Capture the cell that displays the provided text and extract its (X, Y) central coordinate. 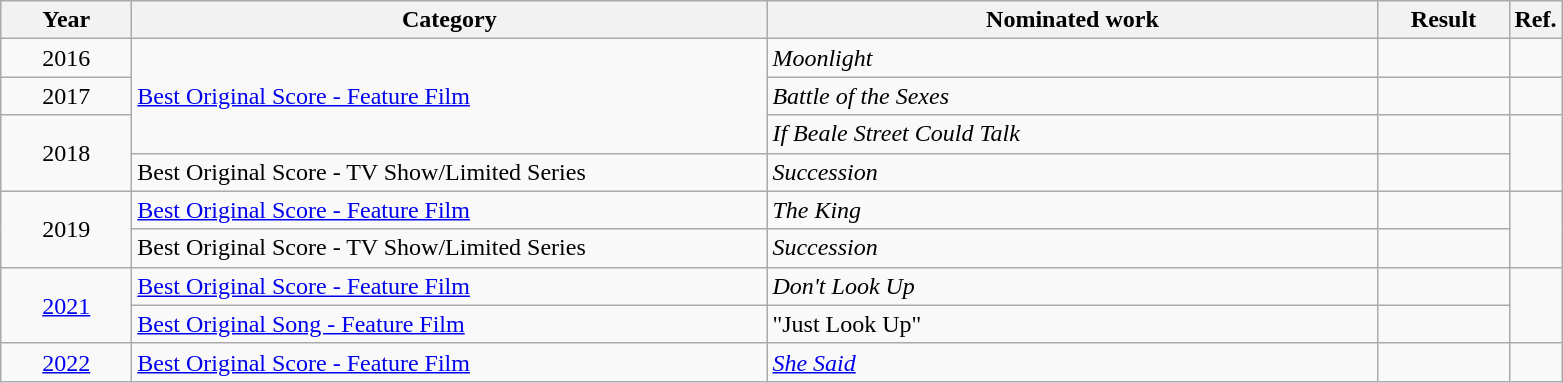
Result (1444, 20)
2018 (66, 153)
Nominated work (1072, 20)
Don't Look Up (1072, 286)
Best Original Song - Feature Film (450, 324)
The King (1072, 210)
2021 (66, 305)
She Said (1072, 362)
Ref. (1536, 20)
2016 (66, 58)
2022 (66, 362)
If Beale Street Could Talk (1072, 134)
2017 (66, 96)
Category (450, 20)
Battle of the Sexes (1072, 96)
2019 (66, 229)
Year (66, 20)
Moonlight (1072, 58)
"Just Look Up" (1072, 324)
